Return [X, Y] of the center of cell containing provided text 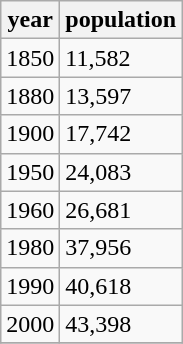
year [30, 20]
1960 [30, 210]
1990 [30, 286]
37,956 [121, 248]
11,582 [121, 58]
1980 [30, 248]
1850 [30, 58]
17,742 [121, 134]
population [121, 20]
1900 [30, 134]
40,618 [121, 286]
13,597 [121, 96]
43,398 [121, 324]
1950 [30, 172]
2000 [30, 324]
26,681 [121, 210]
24,083 [121, 172]
1880 [30, 96]
